Output the [X, Y] coordinate of the center of the cell containing the given text.  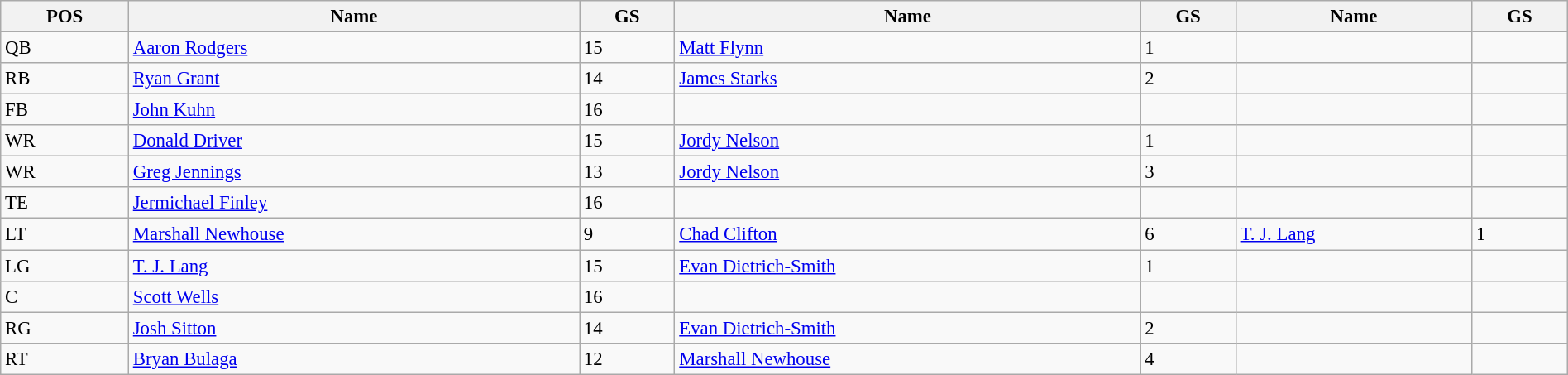
RT [65, 358]
Donald Driver [354, 141]
RB [65, 79]
John Kuhn [354, 110]
Jermichael Finley [354, 203]
Aaron Rodgers [354, 48]
LT [65, 234]
RG [65, 328]
FB [65, 110]
4 [1188, 358]
Josh Sitton [354, 328]
Greg Jennings [354, 172]
6 [1188, 234]
LG [65, 266]
12 [627, 358]
9 [627, 234]
QB [65, 48]
Bryan Bulaga [354, 358]
Scott Wells [354, 296]
Chad Clifton [908, 234]
TE [65, 203]
13 [627, 172]
3 [1188, 172]
Ryan Grant [354, 79]
C [65, 296]
POS [65, 17]
Matt Flynn [908, 48]
James Starks [908, 79]
